For the text-containing cell, return its midpoint in (X, Y) coordinate format. 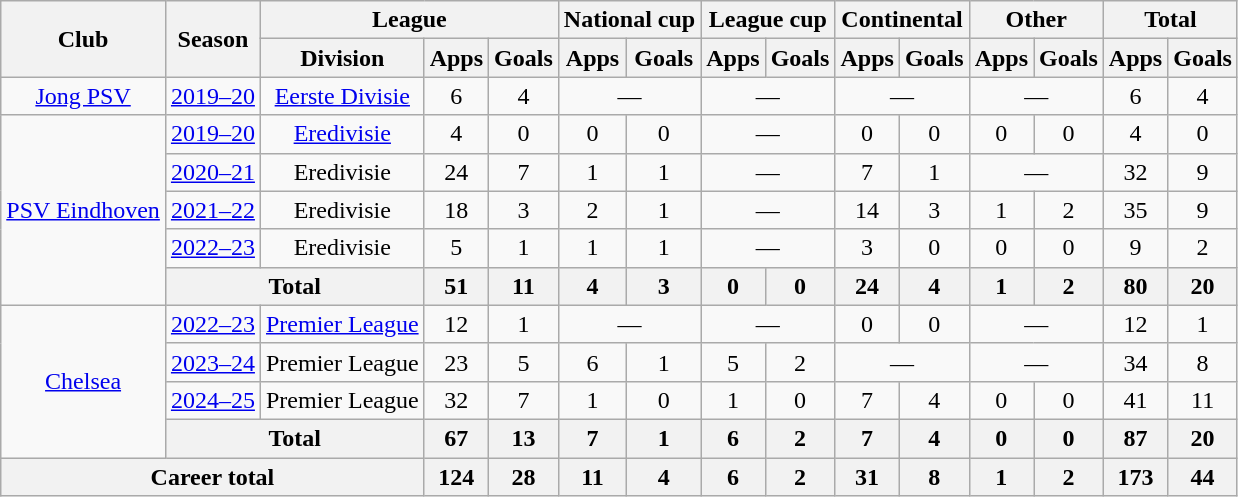
31 (867, 477)
87 (1135, 438)
League (409, 20)
18 (456, 210)
Jong PSV (84, 96)
34 (1135, 362)
Chelsea (84, 381)
124 (456, 477)
2020–21 (212, 172)
National cup (629, 20)
23 (456, 362)
80 (1135, 286)
Season (212, 39)
13 (524, 438)
2024–25 (212, 400)
Other (1036, 20)
Continental (902, 20)
2021–22 (212, 210)
51 (456, 286)
League cup (768, 20)
67 (456, 438)
Eerste Divisie (342, 96)
Club (84, 39)
35 (1135, 210)
14 (867, 210)
41 (1135, 400)
Division (342, 58)
44 (1203, 477)
2023–24 (212, 362)
PSV Eindhoven (84, 210)
173 (1135, 477)
Career total (212, 477)
28 (524, 477)
